Provide the [X, Y] coordinate of the cell's center where the given text is located.  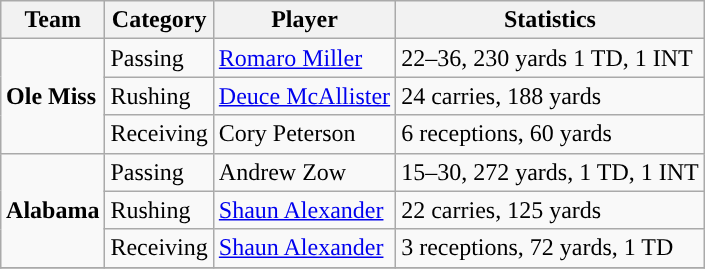
24 carries, 188 yards [550, 96]
Alabama [53, 210]
22 carries, 125 yards [550, 210]
Ole Miss [53, 96]
22–36, 230 yards 1 TD, 1 INT [550, 58]
Deuce McAllister [304, 96]
Team [53, 20]
3 receptions, 72 yards, 1 TD [550, 248]
15–30, 272 yards, 1 TD, 1 INT [550, 172]
Cory Peterson [304, 134]
6 receptions, 60 yards [550, 134]
Andrew Zow [304, 172]
Statistics [550, 20]
Category [159, 20]
Romaro Miller [304, 58]
Player [304, 20]
